Capture the cell that displays the provided text and extract its (x, y) central coordinate. 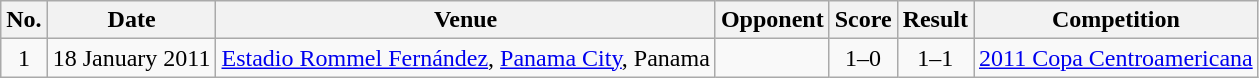
1–1 (935, 58)
2011 Copa Centroamericana (1116, 58)
1–0 (863, 58)
Opponent (772, 20)
Competition (1116, 20)
Estadio Rommel Fernández, Panama City, Panama (466, 58)
Score (863, 20)
No. (24, 20)
18 January 2011 (132, 58)
Venue (466, 20)
Date (132, 20)
1 (24, 58)
Result (935, 20)
